Identify which cell holds the provided text, then report its [X, Y] central coordinate. 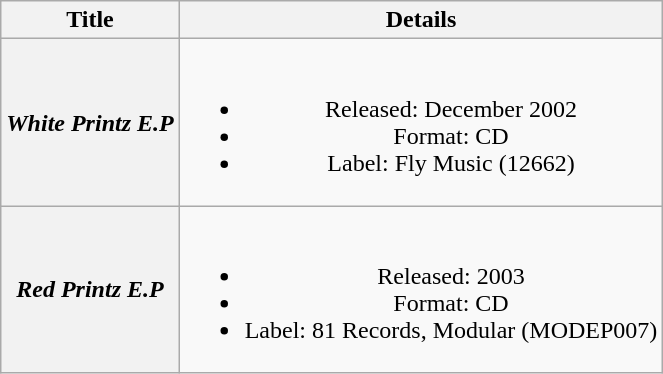
White Printz E.P [90, 122]
Title [90, 20]
Released: 2003Format: CDLabel: 81 Records, Modular (MODEP007) [421, 290]
Details [421, 20]
Red Printz E.P [90, 290]
Released: December 2002Format: CDLabel: Fly Music (12662) [421, 122]
